Output the (x, y) coordinate of the center of the cell containing the given text.  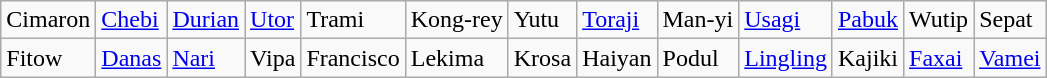
Sepat (1010, 20)
Utor (273, 20)
Vamei (1010, 58)
Vipa (273, 58)
Man-yi (698, 20)
Danas (132, 58)
Lekima (456, 58)
Yutu (542, 20)
Nari (206, 58)
Podul (698, 58)
Haiyan (617, 58)
Faxai (939, 58)
Cimaron (48, 20)
Francisco (353, 58)
Lingling (786, 58)
Pabuk (868, 20)
Kajiki (868, 58)
Wutip (939, 20)
Krosa (542, 58)
Trami (353, 20)
Toraji (617, 20)
Durian (206, 20)
Fitow (48, 58)
Kong-rey (456, 20)
Usagi (786, 20)
Chebi (132, 20)
